Identify which cell holds the provided text, then report its (x, y) central coordinate. 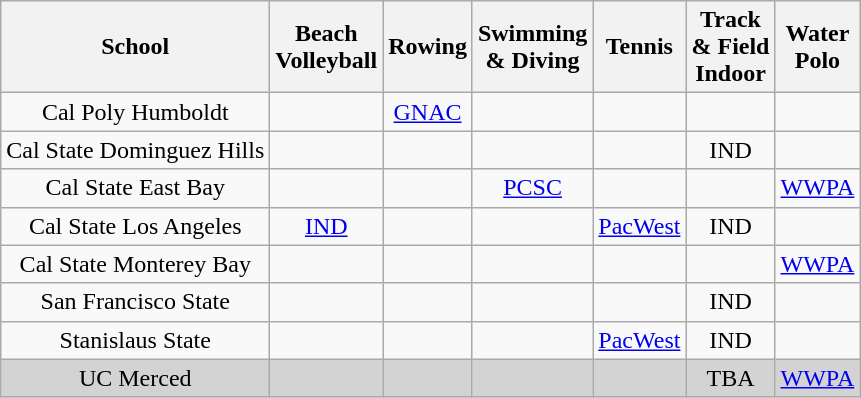
BeachVolleyball (326, 47)
Cal Poly Humboldt (136, 112)
TBA (730, 378)
GNAC (428, 112)
Cal State Dominguez Hills (136, 150)
PCSC (532, 188)
WaterPolo (818, 47)
Cal State Los Angeles (136, 226)
UC Merced (136, 378)
Track& FieldIndoor (730, 47)
Cal State East Bay (136, 188)
School (136, 47)
Cal State Monterey Bay (136, 264)
San Francisco State (136, 302)
Stanislaus State (136, 340)
Tennis (640, 47)
Swimming& Diving (532, 47)
Rowing (428, 47)
